Return [x, y] of the center of cell containing provided text 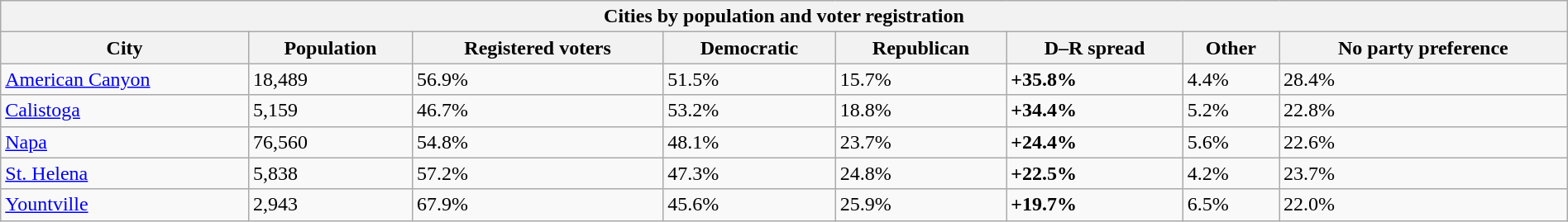
5,838 [330, 173]
City [125, 48]
Democratic [749, 48]
5,159 [330, 111]
56.9% [538, 79]
+22.5% [1095, 173]
15.7% [921, 79]
28.4% [1422, 79]
+19.7% [1095, 205]
47.3% [749, 173]
+24.4% [1095, 142]
24.8% [921, 173]
6.5% [1231, 205]
Calistoga [125, 111]
Other [1231, 48]
25.9% [921, 205]
53.2% [749, 111]
45.6% [749, 205]
67.9% [538, 205]
18.8% [921, 111]
22.8% [1422, 111]
22.0% [1422, 205]
5.2% [1231, 111]
Population [330, 48]
51.5% [749, 79]
57.2% [538, 173]
46.7% [538, 111]
5.6% [1231, 142]
48.1% [749, 142]
18,489 [330, 79]
54.8% [538, 142]
4.2% [1231, 173]
22.6% [1422, 142]
+35.8% [1095, 79]
Yountville [125, 205]
Registered voters [538, 48]
Napa [125, 142]
Cities by population and voter registration [784, 17]
+34.4% [1095, 111]
Republican [921, 48]
American Canyon [125, 79]
No party preference [1422, 48]
4.4% [1231, 79]
D–R spread [1095, 48]
St. Helena [125, 173]
2,943 [330, 205]
76,560 [330, 142]
